Locate the cell with the specified text and output its [x, y] center coordinate. 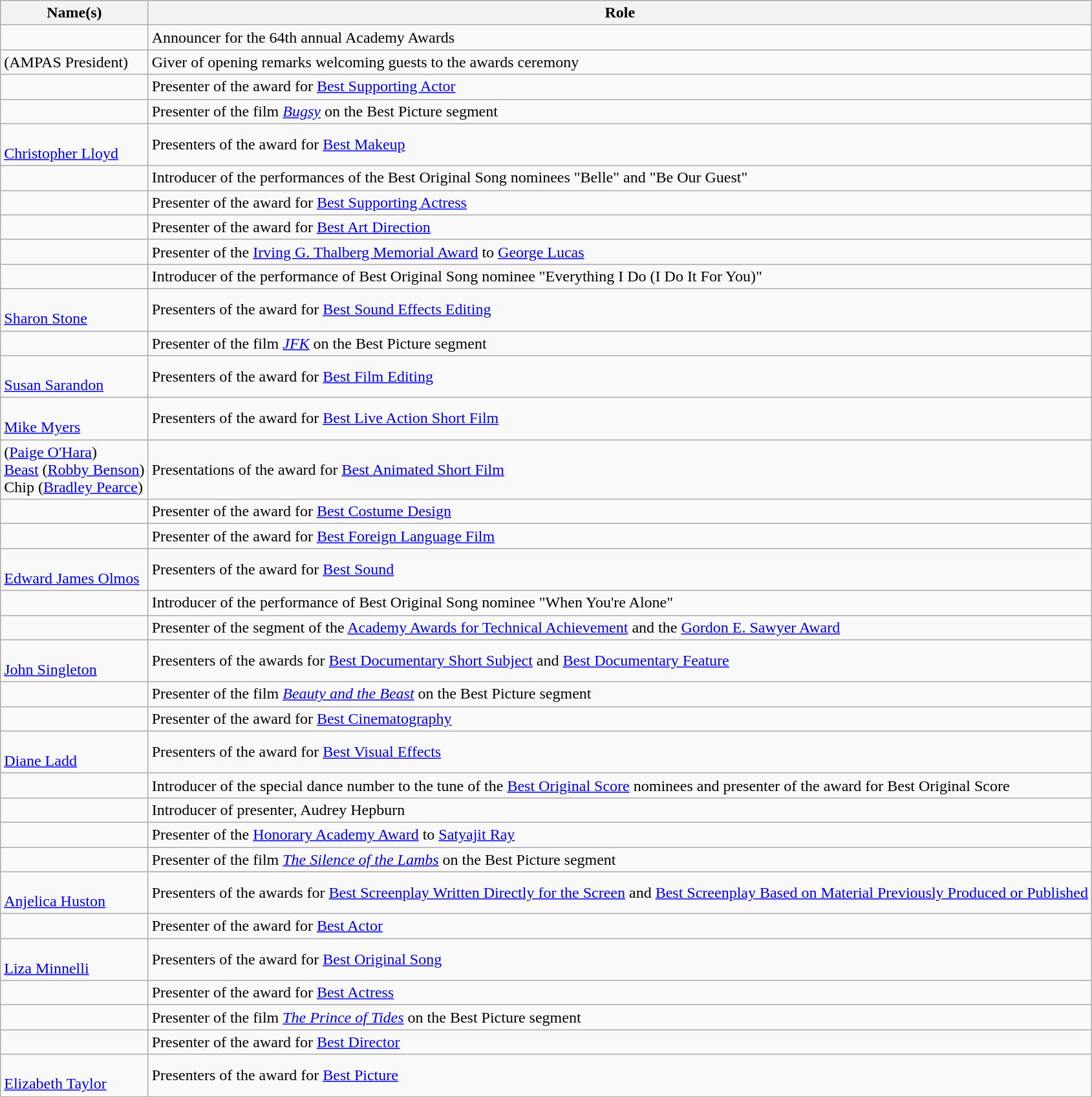
Sharon Stone [74, 309]
Presenter of the award for Best Supporting Actor [619, 87]
Presenters of the award for Best Film Editing [619, 376]
Presenters of the award for Best Picture [619, 1075]
Presenter of the award for Best Cinematography [619, 719]
Christopher Lloyd [74, 145]
John Singleton [74, 661]
Anjelica Huston [74, 893]
Presenter of the award for Best Foreign Language Film [619, 536]
Presenter of the award for Best Costume Design [619, 512]
Presenter of the film JFK on the Best Picture segment [619, 343]
Presenter of the award for Best Supporting Actress [619, 202]
Presenter of the film Beauty and the Beast on the Best Picture segment [619, 694]
Presenters of the awards for Best Documentary Short Subject and Best Documentary Feature [619, 661]
Presenter of the award for Best Art Direction [619, 227]
Mike Myers [74, 419]
Susan Sarandon [74, 376]
Presenters of the award for Best Live Action Short Film [619, 419]
Presenters of the awards for Best Screenplay Written Directly for the Screen and Best Screenplay Based on Material Previously Produced or Published [619, 893]
Presenter of the film The Silence of the Lambs on the Best Picture segment [619, 860]
Role [619, 13]
Presenters of the award for Best Makeup [619, 145]
Introducer of the performances of the Best Original Song nominees "Belle" and "Be Our Guest" [619, 178]
Liza Minnelli [74, 960]
Giver of opening remarks welcoming guests to the awards ceremony [619, 62]
Introducer of presenter, Audrey Hepburn [619, 810]
Introducer of the performance of Best Original Song nominee "Everything I Do (I Do It For You)" [619, 276]
Name(s) [74, 13]
Presenter of the film The Prince of Tides on the Best Picture segment [619, 1017]
Elizabeth Taylor [74, 1075]
Presenters of the award for Best Sound Effects Editing [619, 309]
Presenter of the award for Best Actress [619, 993]
(AMPAS President) [74, 62]
Introducer of the special dance number to the tune of the Best Original Score nominees and presenter of the award for Best Original Score [619, 785]
Presenter of the film Bugsy on the Best Picture segment [619, 111]
Presenter of the award for Best Actor [619, 926]
Introducer of the performance of Best Original Song nominee "When You're Alone" [619, 603]
Presenter of the Honorary Academy Award to Satyajit Ray [619, 834]
Diane Ladd [74, 752]
Edward James Olmos [74, 569]
Announcer for the 64th annual Academy Awards [619, 38]
Presenters of the award for Best Visual Effects [619, 752]
Presentations of the award for Best Animated Short Film [619, 470]
Presenter of the segment of the Academy Awards for Technical Achievement and the Gordon E. Sawyer Award [619, 627]
Presenter of the award for Best Director [619, 1042]
Presenters of the award for Best Original Song [619, 960]
Presenters of the award for Best Sound [619, 569]
(Paige O'Hara) Beast (Robby Benson) Chip (Bradley Pearce) [74, 470]
Presenter of the Irving G. Thalberg Memorial Award to George Lucas [619, 252]
